Determine the [x, y] coordinate at the center of the cell enclosing the given text.  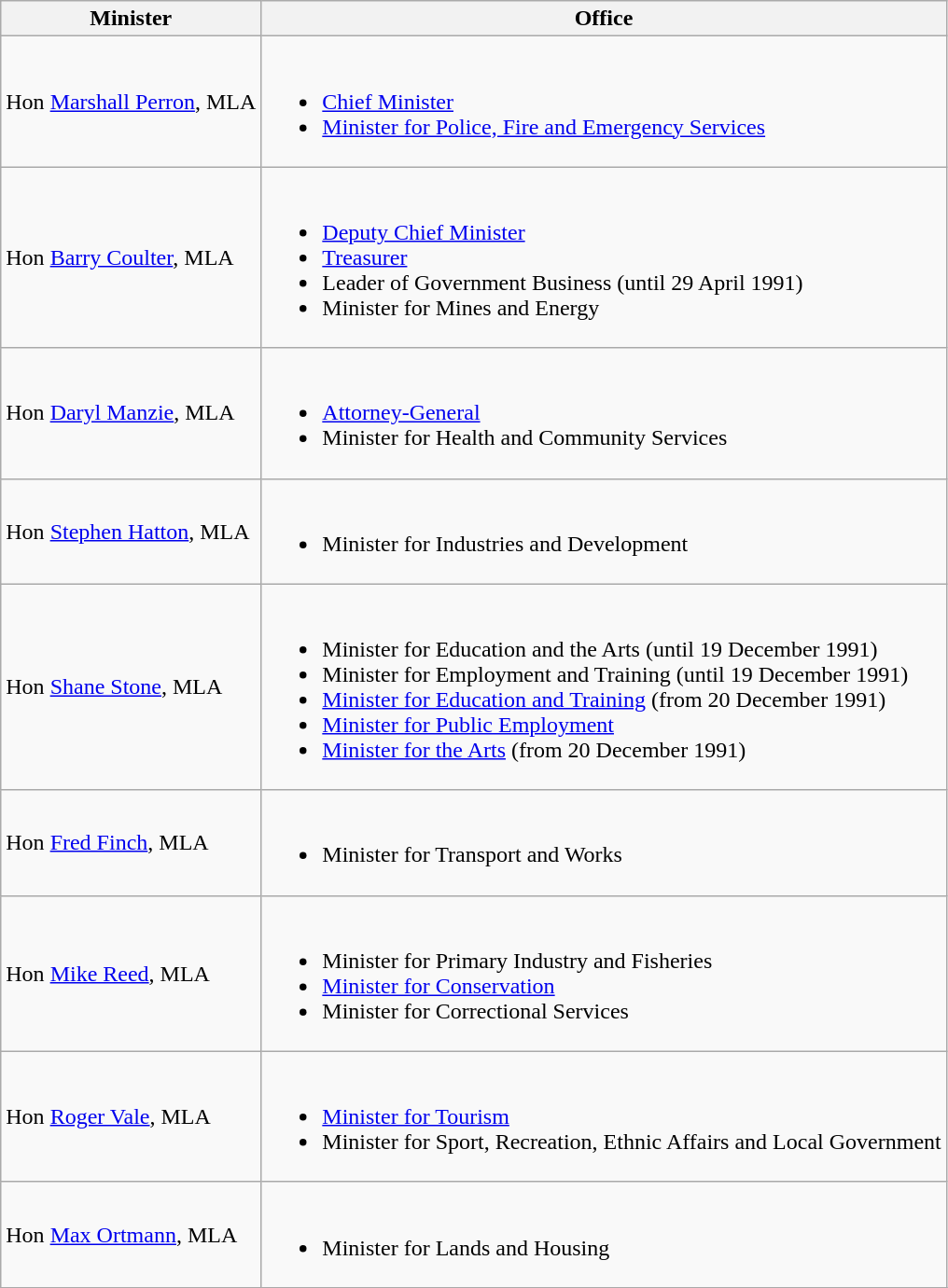
Minister for TourismMinister for Sport, Recreation, Ethnic Affairs and Local Government [604, 1116]
Minister for Industries and Development [604, 532]
Hon Stephen Hatton, MLA [131, 532]
Minister for Primary Industry and FisheriesMinister for ConservationMinister for Correctional Services [604, 974]
Minister for Transport and Works [604, 843]
Attorney-GeneralMinister for Health and Community Services [604, 413]
Hon Marshall Perron, MLA [131, 102]
Hon Max Ortmann, MLA [131, 1235]
Minister for Lands and Housing [604, 1235]
Chief MinisterMinister for Police, Fire and Emergency Services [604, 102]
Hon Mike Reed, MLA [131, 974]
Hon Shane Stone, MLA [131, 686]
Hon Barry Coulter, MLA [131, 257]
Minister [131, 19]
Hon Roger Vale, MLA [131, 1116]
Deputy Chief MinisterTreasurerLeader of Government Business (until 29 April 1991)Minister for Mines and Energy [604, 257]
Hon Fred Finch, MLA [131, 843]
Hon Daryl Manzie, MLA [131, 413]
Office [604, 19]
